Find where the given text appears and provide that cell's center as [X, Y] coordinate. 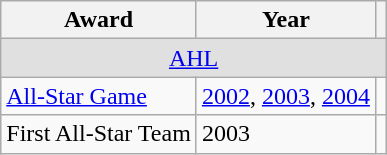
2002, 2003, 2004 [286, 96]
2003 [286, 134]
First All-Star Team [99, 134]
AHL [194, 58]
Year [286, 20]
All-Star Game [99, 96]
Award [99, 20]
